Detect which cell encompasses the target text, then output its (X, Y) center coordinate. 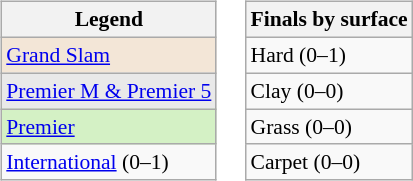
Clay (0–0) (328, 91)
Finals by surface (328, 20)
Premier (108, 127)
Grand Slam (108, 55)
Hard (0–1) (328, 55)
International (0–1) (108, 162)
Legend (108, 20)
Carpet (0–0) (328, 162)
Premier M & Premier 5 (108, 91)
Grass (0–0) (328, 127)
